Identify which cell holds the provided text, then report its (X, Y) central coordinate. 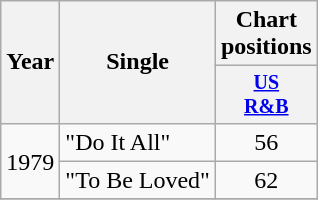
Single (138, 62)
"To Be Loved" (138, 180)
USR&B (266, 94)
1979 (30, 161)
Year (30, 62)
"Do It All" (138, 142)
62 (266, 180)
56 (266, 142)
Chart positions (266, 34)
